Extract the (x, y) coordinate from the center of the cell holding the provided text.  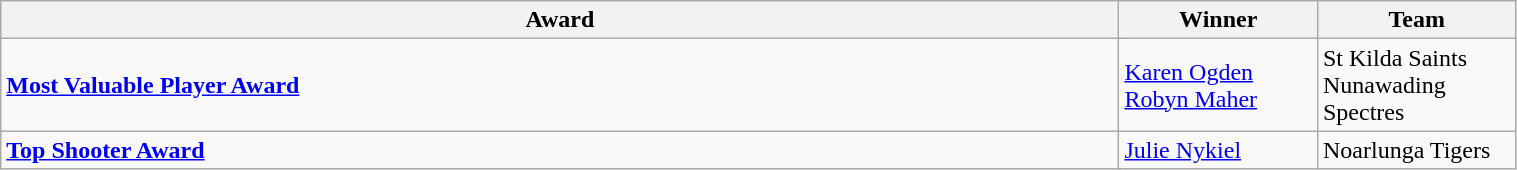
Karen Ogden Robyn Maher (1218, 85)
Team (1416, 20)
Most Valuable Player Award (560, 85)
Julie Nykiel (1218, 150)
Top Shooter Award (560, 150)
St Kilda Saints Nunawading Spectres (1416, 85)
Award (560, 20)
Winner (1218, 20)
Noarlunga Tigers (1416, 150)
